Search for the cell housing the specified text and yield its [x, y] center coordinate. 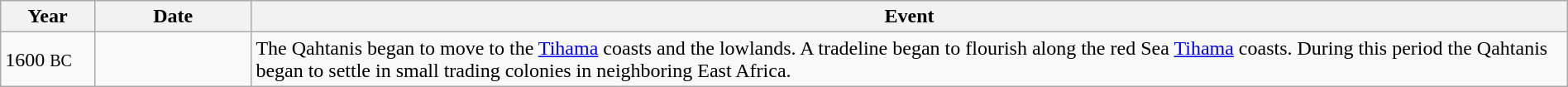
Year [48, 17]
1600 BC [48, 60]
Date [172, 17]
Event [910, 17]
